Provide the [X, Y] coordinate of the cell's center where the given text is located.  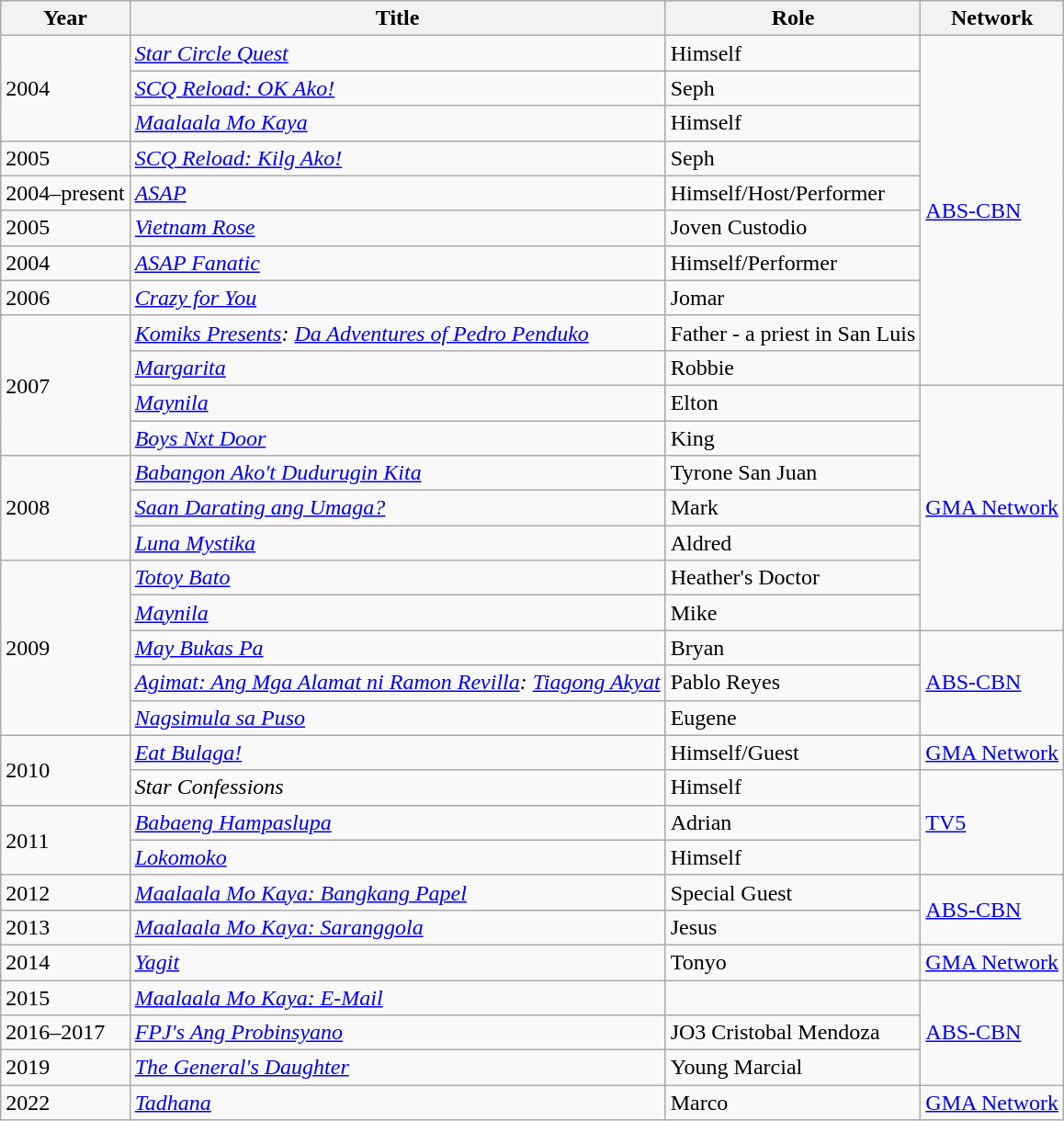
2016–2017 [65, 1033]
2013 [65, 927]
Eat Bulaga! [397, 753]
Himself/Guest [793, 753]
Father - a priest in San Luis [793, 333]
Yagit [397, 962]
2004–present [65, 193]
Boys Nxt Door [397, 438]
Marco [793, 1103]
Tyrone San Juan [793, 473]
Jesus [793, 927]
Mike [793, 613]
Title [397, 18]
Totoy Bato [397, 578]
2010 [65, 770]
Aldred [793, 543]
Role [793, 18]
Network [992, 18]
The General's Daughter [397, 1068]
Elton [793, 402]
2015 [65, 997]
May Bukas Pa [397, 648]
Pablo Reyes [793, 683]
Maalaala Mo Kaya [397, 123]
Babangon Ako't Dudurugin Kita [397, 473]
Joven Custodio [793, 228]
Eugene [793, 718]
Komiks Presents: Da Adventures of Pedro Penduko [397, 333]
Mark [793, 508]
Vietnam Rose [397, 228]
Special Guest [793, 892]
Heather's Doctor [793, 578]
SCQ Reload: Kilg Ako! [397, 158]
Luna Mystika [397, 543]
Adrian [793, 822]
Agimat: Ang Mga Alamat ni Ramon Revilla: Tiagong Akyat [397, 683]
SCQ Reload: OK Ako! [397, 88]
Maalaala Mo Kaya: Saranggola [397, 927]
Bryan [793, 648]
Star Circle Quest [397, 53]
Lokomoko [397, 857]
2007 [65, 385]
Star Confessions [397, 787]
Tadhana [397, 1103]
Tonyo [793, 962]
Saan Darating ang Umaga? [397, 508]
FPJ's Ang Probinsyano [397, 1033]
2009 [65, 648]
Himself/Performer [793, 263]
2022 [65, 1103]
ASAP [397, 193]
2014 [65, 962]
2012 [65, 892]
2011 [65, 840]
Year [65, 18]
King [793, 438]
ASAP Fanatic [397, 263]
2008 [65, 508]
2019 [65, 1068]
Babaeng Hampaslupa [397, 822]
Jomar [793, 298]
Crazy for You [397, 298]
Maalaala Mo Kaya: Bangkang Papel [397, 892]
Nagsimula sa Puso [397, 718]
Young Marcial [793, 1068]
Maalaala Mo Kaya: E-Mail [397, 997]
Margarita [397, 368]
Himself/Host/Performer [793, 193]
JO3 Cristobal Mendoza [793, 1033]
TV5 [992, 822]
2006 [65, 298]
Robbie [793, 368]
